Identify which cell holds the provided text, then report its (x, y) central coordinate. 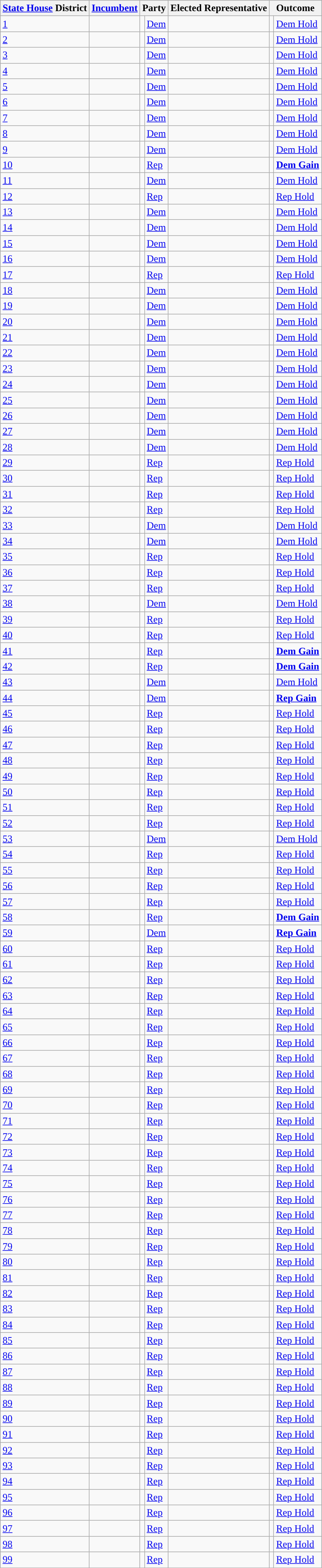
42 (45, 666)
99 (45, 1560)
92 (45, 1450)
77 (45, 1215)
13 (45, 212)
68 (45, 1074)
95 (45, 1497)
75 (45, 1183)
46 (45, 729)
45 (45, 714)
27 (45, 431)
31 (45, 494)
88 (45, 1387)
21 (45, 337)
20 (45, 322)
41 (45, 651)
33 (45, 525)
6 (45, 102)
86 (45, 1356)
44 (45, 698)
53 (45, 839)
11 (45, 180)
26 (45, 415)
87 (45, 1372)
38 (45, 604)
24 (45, 384)
80 (45, 1262)
49 (45, 776)
23 (45, 369)
51 (45, 807)
62 (45, 980)
74 (45, 1168)
25 (45, 400)
15 (45, 243)
5 (45, 86)
19 (45, 306)
16 (45, 259)
30 (45, 478)
73 (45, 1152)
65 (45, 1027)
22 (45, 353)
8 (45, 133)
32 (45, 510)
98 (45, 1544)
72 (45, 1136)
28 (45, 447)
66 (45, 1043)
90 (45, 1419)
50 (45, 792)
29 (45, 463)
Elected Representative (219, 8)
Outcome (295, 8)
18 (45, 290)
64 (45, 1011)
52 (45, 823)
83 (45, 1309)
67 (45, 1058)
37 (45, 588)
36 (45, 572)
4 (45, 71)
70 (45, 1105)
10 (45, 165)
56 (45, 886)
82 (45, 1293)
47 (45, 745)
9 (45, 149)
78 (45, 1231)
85 (45, 1340)
96 (45, 1513)
58 (45, 917)
54 (45, 854)
97 (45, 1528)
79 (45, 1246)
55 (45, 870)
81 (45, 1278)
59 (45, 933)
State House District (45, 8)
1 (45, 24)
14 (45, 228)
40 (45, 635)
17 (45, 275)
84 (45, 1325)
94 (45, 1482)
93 (45, 1466)
7 (45, 118)
43 (45, 682)
39 (45, 619)
89 (45, 1403)
48 (45, 761)
60 (45, 948)
91 (45, 1434)
3 (45, 55)
34 (45, 541)
Incumbent (114, 8)
35 (45, 557)
Party (154, 8)
69 (45, 1090)
12 (45, 196)
76 (45, 1199)
57 (45, 901)
71 (45, 1121)
61 (45, 964)
63 (45, 996)
2 (45, 40)
